Scan for the cell matching the given text and deliver its (X, Y) coordinate at center. 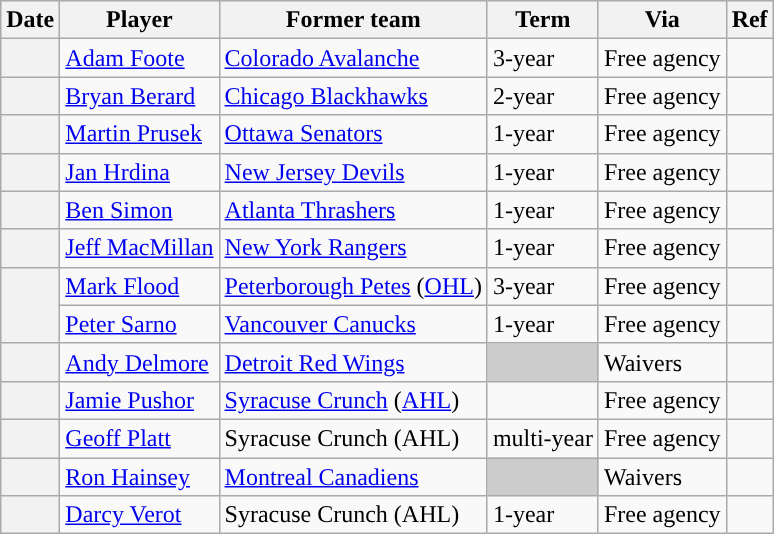
Colorado Avalanche (353, 58)
Bryan Berard (140, 96)
Peterborough Petes (OHL) (353, 286)
Montreal Canadiens (353, 477)
Chicago Blackhawks (353, 96)
Geoff Platt (140, 438)
Mark Flood (140, 286)
Detroit Red Wings (353, 362)
New Jersey Devils (353, 172)
Via (662, 20)
Ron Hainsey (140, 477)
Jeff MacMillan (140, 248)
Date (30, 20)
Jamie Pushor (140, 400)
Former team (353, 20)
Ben Simon (140, 210)
Ref (750, 20)
New York Rangers (353, 248)
Player (140, 20)
Adam Foote (140, 58)
2-year (542, 96)
Darcy Verot (140, 515)
Term (542, 20)
Jan Hrdina (140, 172)
Andy Delmore (140, 362)
Peter Sarno (140, 324)
Martin Prusek (140, 134)
Atlanta Thrashers (353, 210)
Vancouver Canucks (353, 324)
Ottawa Senators (353, 134)
multi-year (542, 438)
